For the text-containing cell, return its midpoint in [x, y] coordinate format. 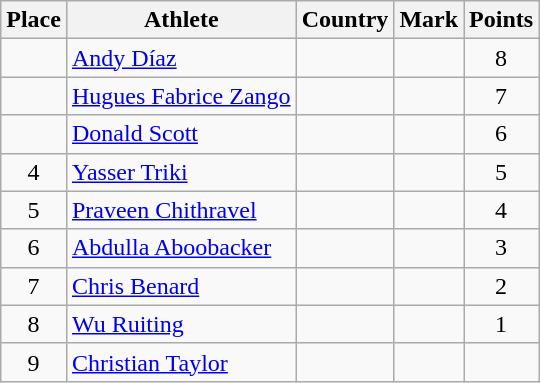
Abdulla Aboobacker [181, 248]
Athlete [181, 20]
Hugues Fabrice Zango [181, 96]
Mark [429, 20]
Christian Taylor [181, 362]
2 [502, 286]
Country [345, 20]
Praveen Chithravel [181, 210]
Place [34, 20]
9 [34, 362]
Yasser Triki [181, 172]
Andy Díaz [181, 58]
Wu Ruiting [181, 324]
Chris Benard [181, 286]
1 [502, 324]
Donald Scott [181, 134]
3 [502, 248]
Points [502, 20]
